Provide the [X, Y] coordinate of the cell's center where the given text is located.  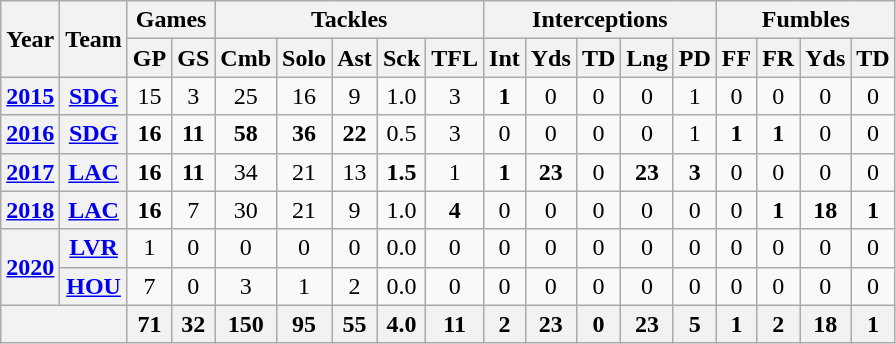
1.5 [401, 172]
5 [694, 324]
Year [30, 39]
55 [355, 324]
58 [246, 134]
Interceptions [600, 20]
FR [778, 58]
2015 [30, 96]
Tackles [350, 20]
Fumbles [806, 20]
2018 [30, 210]
95 [304, 324]
0.5 [401, 134]
Int [505, 58]
15 [149, 96]
71 [149, 324]
32 [194, 324]
GP [149, 58]
Solo [304, 58]
4.0 [401, 324]
34 [246, 172]
22 [355, 134]
2020 [30, 267]
PD [694, 58]
Lng [647, 58]
30 [246, 210]
36 [304, 134]
Cmb [246, 58]
TFL [455, 58]
2016 [30, 134]
4 [455, 210]
13 [355, 172]
2017 [30, 172]
Games [170, 20]
Team [94, 39]
GS [194, 58]
150 [246, 324]
25 [246, 96]
Ast [355, 58]
HOU [94, 286]
Sck [401, 58]
FF [736, 58]
LVR [94, 248]
